Identify which cell holds the provided text, then report its [x, y] central coordinate. 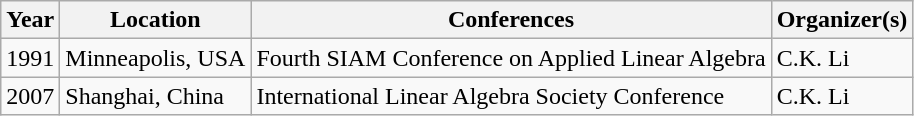
International Linear Algebra Society Conference [511, 96]
Conferences [511, 20]
Year [30, 20]
Location [156, 20]
Fourth SIAM Conference on Applied Linear Algebra [511, 58]
2007 [30, 96]
Minneapolis, USA [156, 58]
Organizer(s) [842, 20]
Shanghai, China [156, 96]
1991 [30, 58]
